For the text-containing cell, return its midpoint in [x, y] coordinate format. 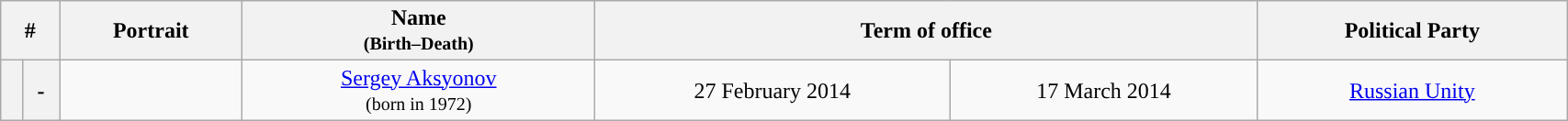
Term of office [926, 31]
27 February 2014 [773, 90]
# [30, 31]
17 March 2014 [1104, 90]
Russian Unity [1413, 90]
Portrait [151, 31]
Sergey Aksyonov(born in 1972) [419, 90]
Name(Birth–Death) [419, 31]
Political Party [1413, 31]
- [40, 90]
